Find where the given text appears and provide that cell's center as [x, y] coordinate. 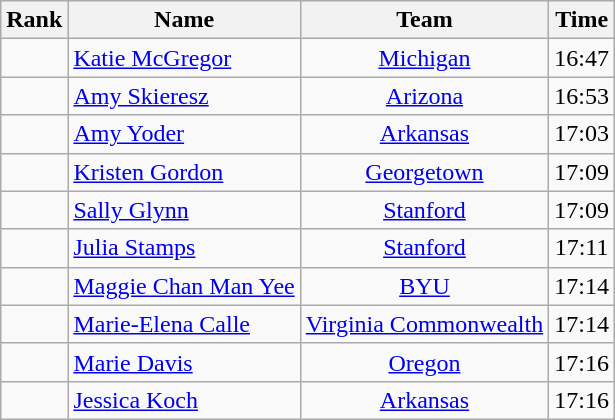
Virginia Commonwealth [424, 324]
Katie McGregor [184, 58]
16:53 [582, 96]
17:03 [582, 134]
Amy Skieresz [184, 96]
17:11 [582, 248]
Marie-Elena Calle [184, 324]
Kristen Gordon [184, 172]
Marie Davis [184, 362]
Michigan [424, 58]
Arizona [424, 96]
Name [184, 20]
BYU [424, 286]
16:47 [582, 58]
Oregon [424, 362]
Georgetown [424, 172]
Maggie Chan Man Yee [184, 286]
Sally Glynn [184, 210]
Amy Yoder [184, 134]
Rank [34, 20]
Julia Stamps [184, 248]
Jessica Koch [184, 400]
Team [424, 20]
Time [582, 20]
